Locate the cell with the specified text and output its [X, Y] center coordinate. 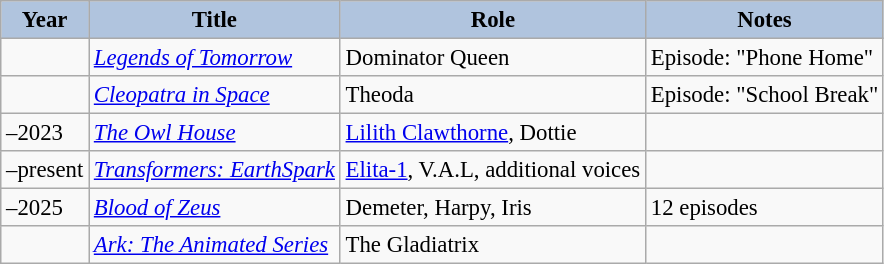
–present [45, 170]
Legends of Tomorrow [215, 58]
Lilith Clawthorne, Dottie [492, 133]
Cleopatra in Space [215, 95]
Notes [764, 20]
Theoda [492, 95]
Dominator Queen [492, 58]
Ark: The Animated Series [215, 245]
12 episodes [764, 208]
Episode: "School Break" [764, 95]
Role [492, 20]
–2023 [45, 133]
The Gladiatrix [492, 245]
Demeter, Harpy, Iris [492, 208]
Title [215, 20]
–2025 [45, 208]
Episode: "Phone Home" [764, 58]
Blood of Zeus [215, 208]
The Owl House [215, 133]
Year [45, 20]
Transformers: EarthSpark [215, 170]
Elita-1, V.A.L, additional voices [492, 170]
